Pinpoint the cell where the given text exists, returning its [X, Y] midpoint coordinate. 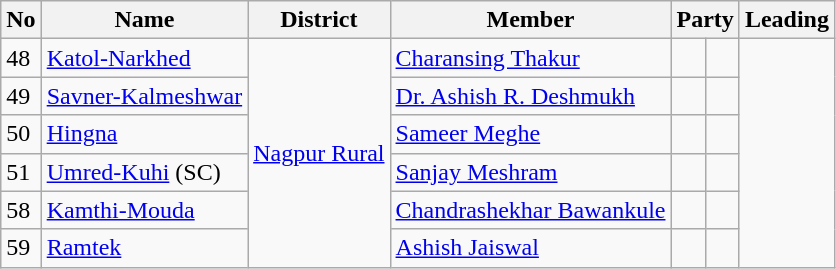
51 [21, 172]
Ashish Jaiswal [530, 248]
Sanjay Meshram [530, 172]
48 [21, 58]
59 [21, 248]
Dr. Ashish R. Deshmukh [530, 96]
49 [21, 96]
Kamthi-Mouda [144, 210]
District [319, 20]
No [21, 20]
Name [144, 20]
Leading [786, 20]
Party [705, 20]
Nagpur Rural [319, 153]
50 [21, 134]
Katol-Narkhed [144, 58]
Hingna [144, 134]
Charansing Thakur [530, 58]
Member [530, 20]
Savner-Kalmeshwar [144, 96]
Ramtek [144, 248]
Chandrashekhar Bawankule [530, 210]
58 [21, 210]
Sameer Meghe [530, 134]
Umred-Kuhi (SC) [144, 172]
